Return (x, y) of the center of cell containing provided text 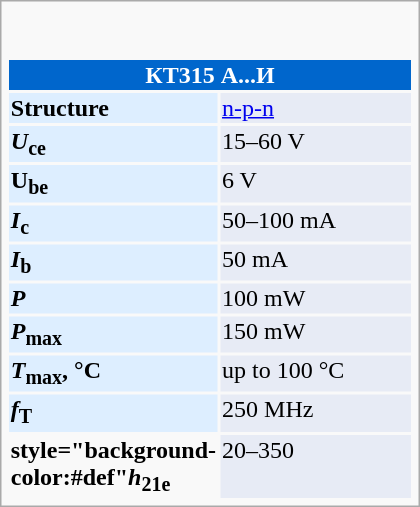
Ube (113, 184)
250 MHz (316, 413)
Uce (113, 144)
up to 100 °C (316, 374)
Pmax (113, 334)
Ib (113, 262)
Ic (113, 223)
Structure (113, 108)
20–350 (316, 466)
50–100 mA (316, 223)
n-p-n (316, 108)
150 mW (316, 334)
50 mA (316, 262)
P (113, 298)
6 V (316, 184)
100 mW (316, 298)
КТ315 А...И (210, 75)
fT (113, 413)
Tmax, °C (113, 374)
15–60 V (316, 144)
style="background-color:#def"h21e (113, 466)
